For the text-containing cell, return its midpoint in (X, Y) coordinate format. 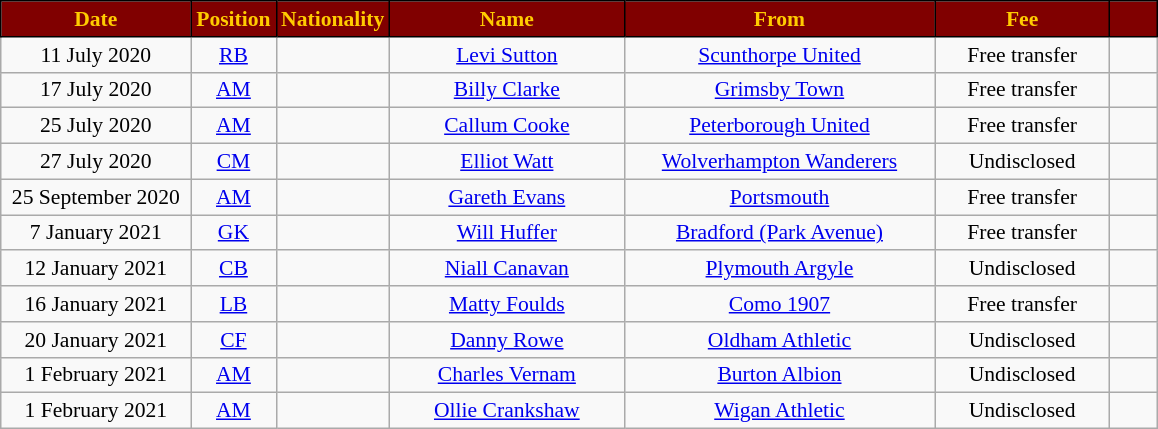
Callum Cooke (506, 126)
Niall Canavan (506, 269)
Como 1907 (779, 304)
Grimsby Town (779, 90)
Charles Vernam (506, 375)
Position (234, 19)
Scunthorpe United (779, 55)
Levi Sutton (506, 55)
Matty Foulds (506, 304)
Oldham Athletic (779, 340)
GK (234, 233)
Burton Albion (779, 375)
Wolverhampton Wanderers (779, 162)
27 July 2020 (96, 162)
RB (234, 55)
Fee (1022, 19)
Wigan Athletic (779, 411)
CM (234, 162)
11 July 2020 (96, 55)
Will Huffer (506, 233)
LB (234, 304)
Nationality (332, 19)
Plymouth Argyle (779, 269)
25 July 2020 (96, 126)
7 January 2021 (96, 233)
25 September 2020 (96, 197)
From (779, 19)
Billy Clarke (506, 90)
CB (234, 269)
Ollie Crankshaw (506, 411)
Date (96, 19)
CF (234, 340)
17 July 2020 (96, 90)
12 January 2021 (96, 269)
Gareth Evans (506, 197)
Elliot Watt (506, 162)
Portsmouth (779, 197)
20 January 2021 (96, 340)
16 January 2021 (96, 304)
Danny Rowe (506, 340)
Name (506, 19)
Peterborough United (779, 126)
Bradford (Park Avenue) (779, 233)
